Scan for the cell matching the given text and deliver its (x, y) coordinate at center. 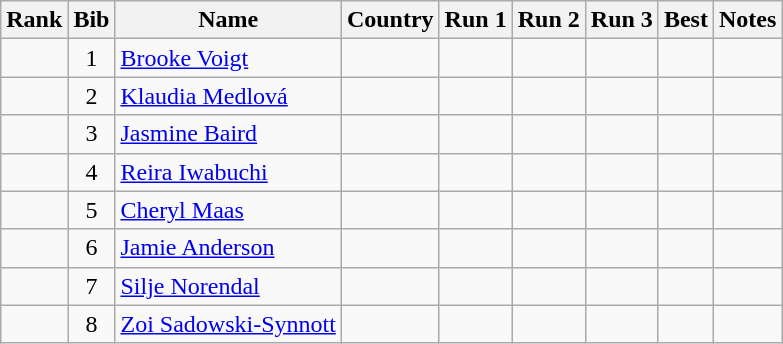
Best (686, 20)
Name (228, 20)
Run 2 (548, 20)
6 (92, 248)
Country (390, 20)
5 (92, 210)
Reira Iwabuchi (228, 172)
Rank (34, 20)
Brooke Voigt (228, 58)
1 (92, 58)
7 (92, 286)
4 (92, 172)
Silje Norendal (228, 286)
Run 3 (622, 20)
8 (92, 324)
Jasmine Baird (228, 134)
2 (92, 96)
Klaudia Medlová (228, 96)
Zoi Sadowski-Synnott (228, 324)
3 (92, 134)
Notes (747, 20)
Run 1 (476, 20)
Jamie Anderson (228, 248)
Cheryl Maas (228, 210)
Bib (92, 20)
